Return the (X, Y) coordinate for the center point of the cell that contains the specified text.  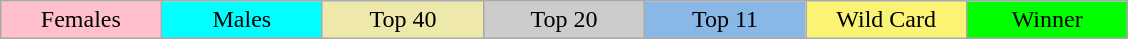
Top 11 (726, 20)
Winner (1048, 20)
Males (242, 20)
Top 40 (402, 20)
Top 20 (564, 20)
Females (80, 20)
Wild Card (886, 20)
